Identify which cell holds the provided text, then report its [x, y] central coordinate. 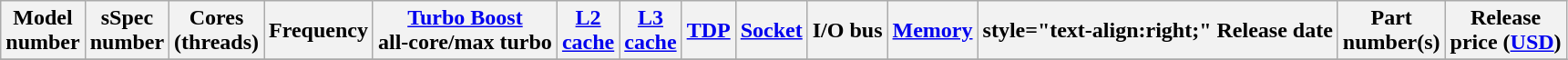
Socket [771, 31]
L3cache [651, 31]
sSpecnumber [127, 31]
I/O bus [847, 31]
L2cache [588, 31]
Memory [933, 31]
Frequency [319, 31]
style="text-align:right;" Release date [1157, 31]
Modelnumber [43, 31]
TDP [709, 31]
Cores(threads) [217, 31]
Turbo Boostall-core/max turbo [465, 31]
Releaseprice (USD) [1505, 31]
Partnumber(s) [1391, 31]
